Search for the cell housing the specified text and yield its (x, y) center coordinate. 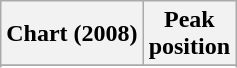
Peak position (189, 34)
Chart (2008) (72, 34)
